Output the [X, Y] coordinate of the center of the cell containing the given text.  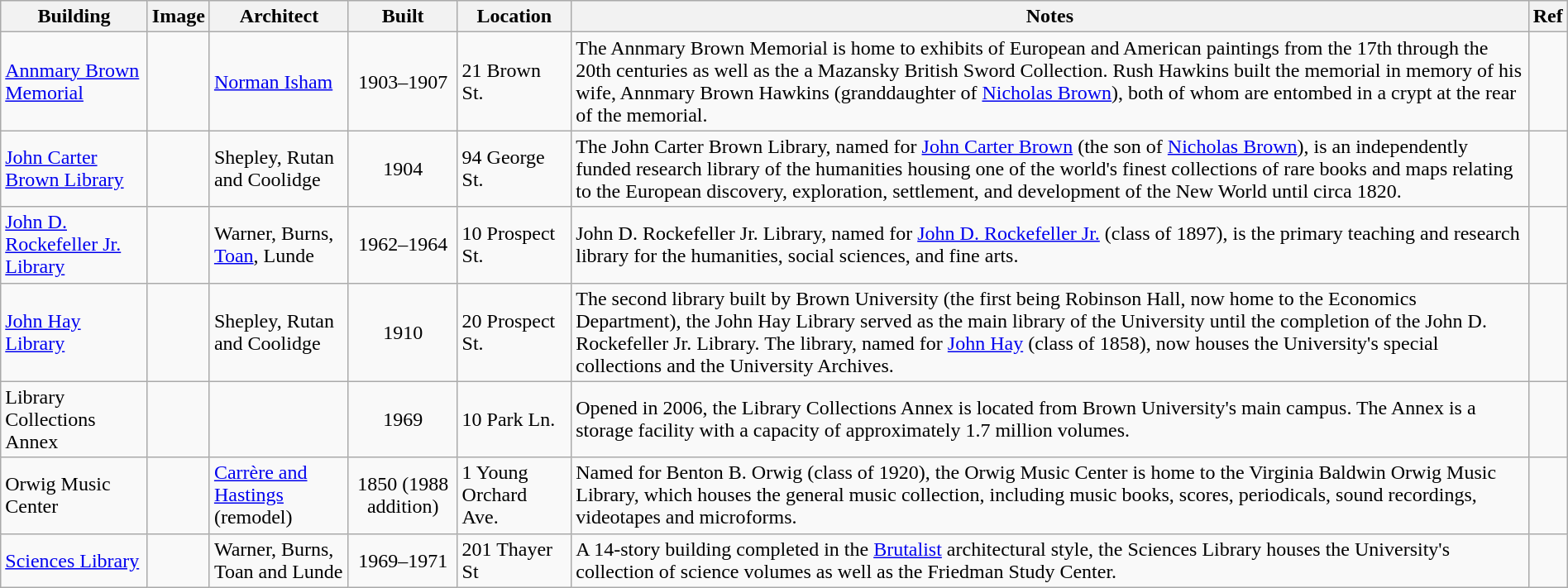
Image [179, 17]
Building [74, 17]
Warner, Burns, Toan, Lunde [279, 245]
Orwig Music Center [74, 495]
Built [403, 17]
John Hay Library [74, 332]
John Carter Brown Library [74, 169]
Location [514, 17]
John D. Rockefeller Jr. Library [74, 245]
Ref [1548, 17]
Carrère and Hastings (remodel) [279, 495]
10 Prospect St. [514, 245]
Warner, Burns, Toan and Lunde [279, 561]
1969–1971 [403, 561]
1 Young Orchard Ave. [514, 495]
Architect [279, 17]
20 Prospect St. [514, 332]
1962–1964 [403, 245]
Annmary Brown Memorial [74, 81]
1904 [403, 169]
1910 [403, 332]
1969 [403, 419]
21 Brown St. [514, 81]
94 George St. [514, 169]
1850 (1988 addition) [403, 495]
Library Collections Annex [74, 419]
Notes [1050, 17]
Sciences Library [74, 561]
10 Park Ln. [514, 419]
1903–1907 [403, 81]
201 Thayer St [514, 561]
Norman Isham [279, 81]
